Provide the (x, y) coordinate of the cell's center where the given text is located.  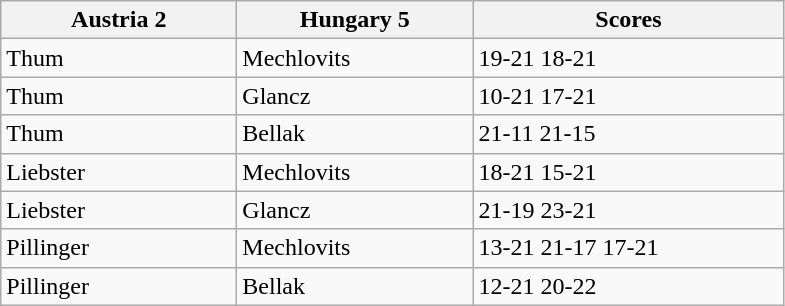
21-11 21-15 (628, 134)
13-21 21-17 17-21 (628, 248)
Scores (628, 20)
18-21 15-21 (628, 172)
12-21 20-22 (628, 286)
Austria 2 (119, 20)
21-19 23-21 (628, 210)
Hungary 5 (355, 20)
10-21 17-21 (628, 96)
19-21 18-21 (628, 58)
